Identify which cell holds the provided text, then report its (X, Y) central coordinate. 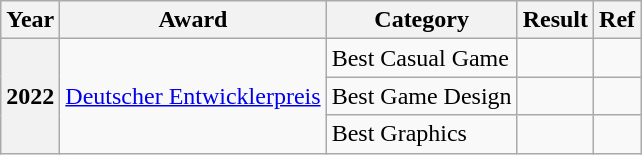
Category (422, 20)
2022 (30, 96)
Best Casual Game (422, 58)
Deutscher Entwicklerpreis (193, 96)
Result (555, 20)
Award (193, 20)
Best Game Design (422, 96)
Best Graphics (422, 134)
Ref (618, 20)
Year (30, 20)
